Scan for the cell matching the given text and deliver its (X, Y) coordinate at center. 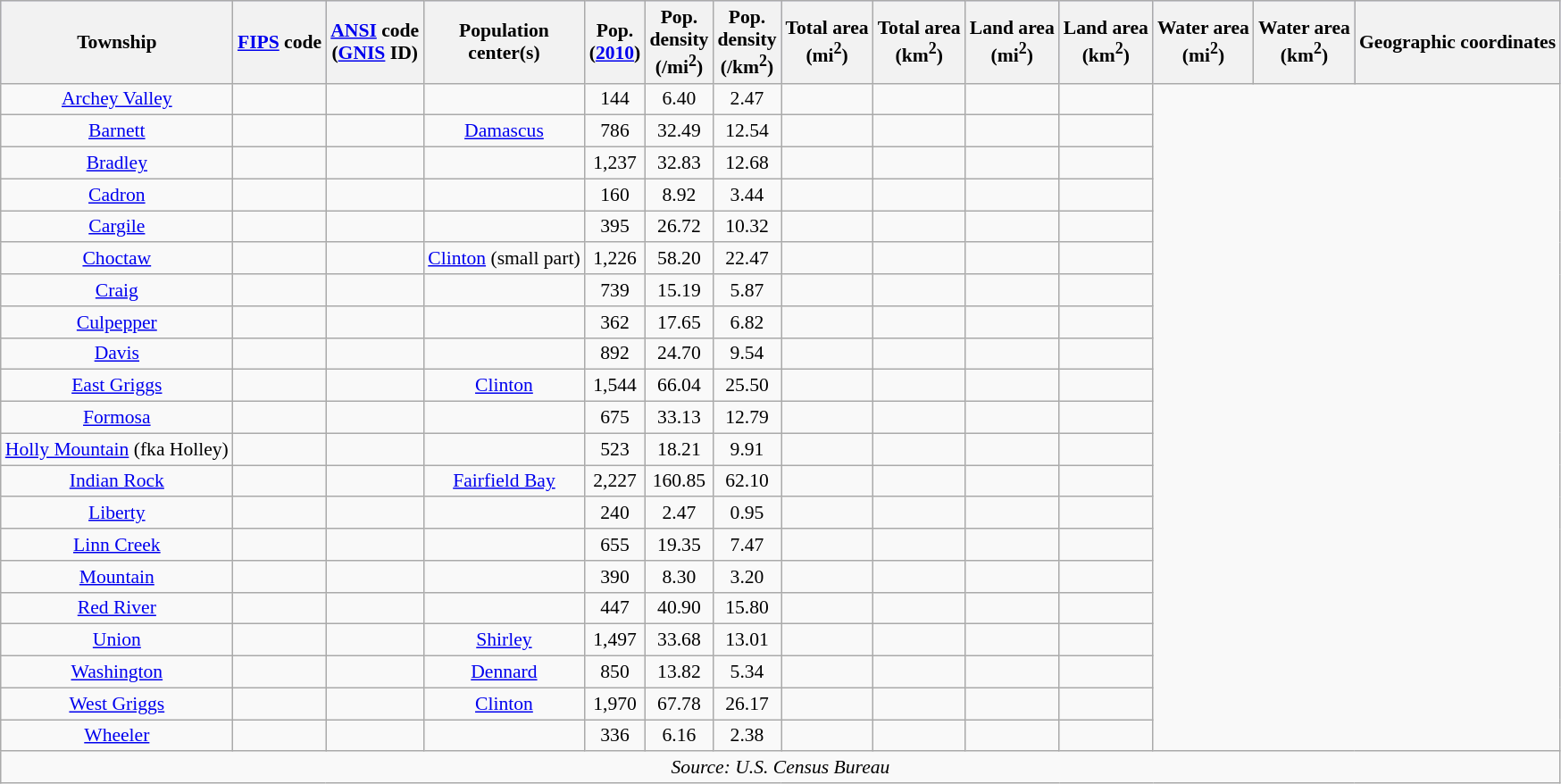
1,544 (615, 386)
33.13 (679, 418)
1,497 (615, 640)
0.95 (747, 513)
336 (615, 736)
739 (615, 290)
ANSI code(GNIS ID) (375, 42)
362 (615, 322)
Water area(mi2) (1204, 42)
892 (615, 354)
22.47 (747, 259)
15.80 (747, 608)
Choctaw (117, 259)
5.87 (747, 290)
12.79 (747, 418)
Linn Creek (117, 545)
240 (615, 513)
3.44 (747, 195)
7.47 (747, 545)
1,226 (615, 259)
9.54 (747, 354)
26.72 (679, 227)
Davis (117, 354)
Fairfield Bay (504, 481)
12.54 (747, 131)
Land area(km2) (1106, 42)
850 (615, 672)
19.35 (679, 545)
2,227 (615, 481)
Pop.density(/mi2) (679, 42)
160 (615, 195)
Cargile (117, 227)
12.68 (747, 163)
FIPS code (280, 42)
1,237 (615, 163)
17.65 (679, 322)
58.20 (679, 259)
786 (615, 131)
390 (615, 577)
67.78 (679, 704)
6.40 (679, 99)
13.82 (679, 672)
Populationcenter(s) (504, 42)
Land area(mi2) (1013, 42)
66.04 (679, 386)
Pop.(2010) (615, 42)
6.16 (679, 736)
395 (615, 227)
3.20 (747, 577)
32.49 (679, 131)
Shirley (504, 640)
Union (117, 640)
Liberty (117, 513)
675 (615, 418)
West Griggs (117, 704)
Clinton (small part) (504, 259)
Source: U.S. Census Bureau (780, 768)
Red River (117, 608)
Indian Rock (117, 481)
447 (615, 608)
10.32 (747, 227)
Culpepper (117, 322)
Total area(km2) (920, 42)
East Griggs (117, 386)
Barnett (117, 131)
Damascus (504, 131)
Water area(km2) (1304, 42)
18.21 (679, 449)
Pop.density(/km2) (747, 42)
6.82 (747, 322)
160.85 (679, 481)
13.01 (747, 640)
33.68 (679, 640)
Township (117, 42)
25.50 (747, 386)
523 (615, 449)
Formosa (117, 418)
32.83 (679, 163)
8.30 (679, 577)
9.91 (747, 449)
24.70 (679, 354)
40.90 (679, 608)
1,970 (615, 704)
Wheeler (117, 736)
26.17 (747, 704)
Dennard (504, 672)
Bradley (117, 163)
Cadron (117, 195)
5.34 (747, 672)
Holly Mountain (fka Holley) (117, 449)
Mountain (117, 577)
Archey Valley (117, 99)
2.38 (747, 736)
144 (615, 99)
62.10 (747, 481)
8.92 (679, 195)
Craig (117, 290)
15.19 (679, 290)
655 (615, 545)
Washington (117, 672)
Total area(mi2) (827, 42)
Geographic coordinates (1457, 42)
